From the cell containing the given text, extract its center point as [X, Y] coordinate. 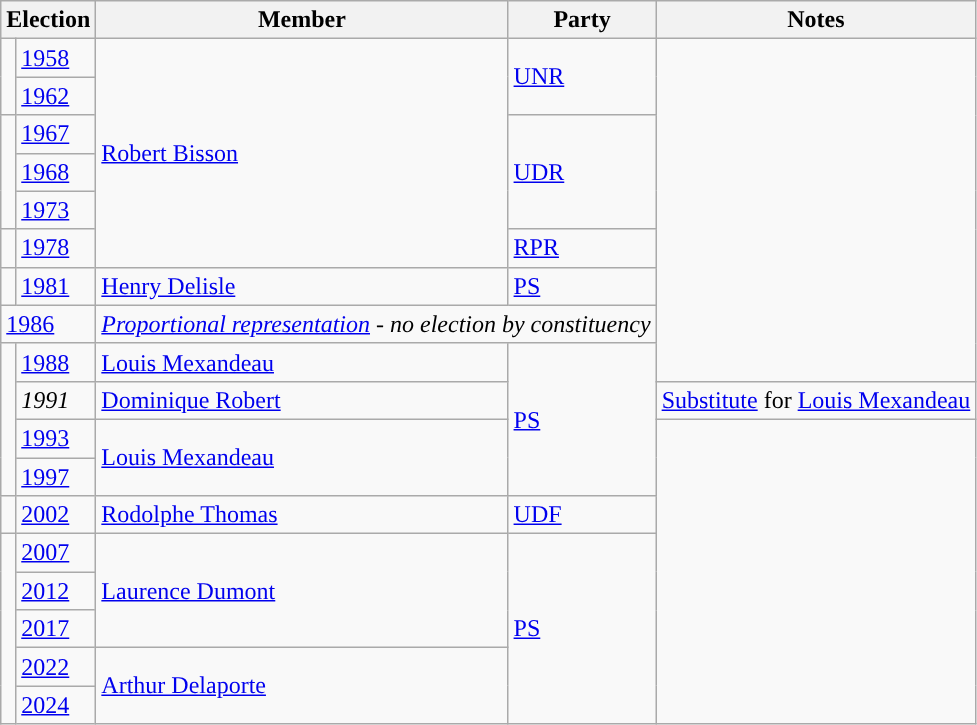
UNR [582, 77]
1997 [56, 477]
1988 [56, 362]
Notes [816, 20]
1962 [56, 96]
Rodolphe Thomas [302, 515]
UDF [582, 515]
Henry Delisle [302, 286]
UDR [582, 172]
Proportional representation - no election by constituency [376, 324]
2017 [56, 629]
1993 [56, 438]
Laurence Dumont [302, 591]
2022 [56, 667]
Arthur Delaporte [302, 686]
Substitute for Louis Mexandeau [816, 400]
2012 [56, 591]
1967 [56, 134]
1973 [56, 210]
2024 [56, 705]
1958 [56, 58]
Robert Bisson [302, 153]
1981 [56, 286]
RPR [582, 248]
1978 [56, 248]
1968 [56, 172]
1991 [56, 400]
2007 [56, 553]
Dominique Robert [302, 400]
Party [582, 20]
1986 [48, 324]
Election [48, 20]
Member [302, 20]
2002 [56, 515]
